Capture the cell that displays the provided text and extract its (X, Y) central coordinate. 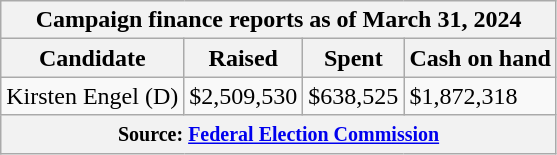
$1,872,318 (480, 96)
$638,525 (354, 96)
Campaign finance reports as of March 31, 2024 (279, 20)
Source: Federal Election Commission (279, 134)
$2,509,530 (244, 96)
Spent (354, 58)
Raised (244, 58)
Kirsten Engel (D) (92, 96)
Cash on hand (480, 58)
Candidate (92, 58)
